Pinpoint the cell where the given text exists, returning its (X, Y) midpoint coordinate. 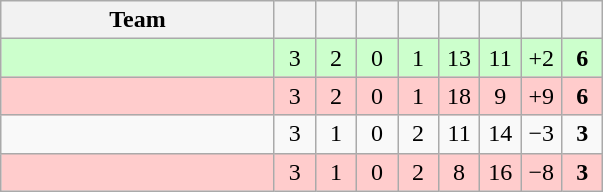
18 (460, 96)
9 (500, 96)
−8 (542, 172)
8 (460, 172)
13 (460, 58)
−3 (542, 134)
+2 (542, 58)
14 (500, 134)
16 (500, 172)
+9 (542, 96)
Team (138, 20)
